Return the [x, y] coordinate for the center point of the cell that contains the specified text.  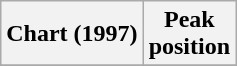
Peakposition [189, 34]
Chart (1997) [72, 34]
